Scan for the cell matching the given text and deliver its [x, y] coordinate at center. 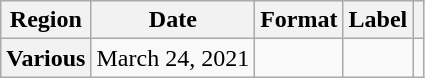
Region [46, 20]
Various [46, 58]
Label [378, 20]
March 24, 2021 [173, 58]
Format [299, 20]
Date [173, 20]
